Find where the given text appears and provide that cell's center as [X, Y] coordinate. 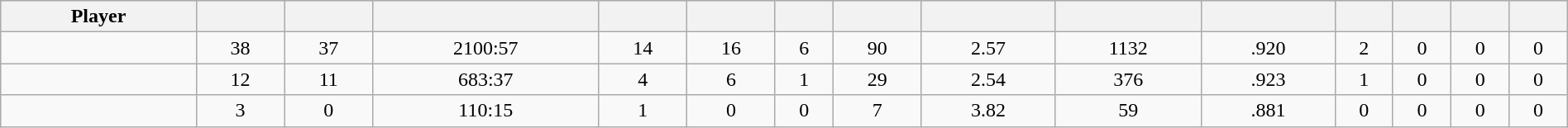
38 [240, 48]
37 [329, 48]
2.57 [988, 48]
.881 [1269, 111]
376 [1128, 79]
11 [329, 79]
14 [643, 48]
Player [99, 17]
59 [1128, 111]
110:15 [486, 111]
2100:57 [486, 48]
2 [1364, 48]
3 [240, 111]
90 [877, 48]
12 [240, 79]
683:37 [486, 79]
1132 [1128, 48]
3.82 [988, 111]
7 [877, 111]
4 [643, 79]
29 [877, 79]
2.54 [988, 79]
.920 [1269, 48]
.923 [1269, 79]
16 [731, 48]
